Identify which cell holds the provided text, then report its [X, Y] central coordinate. 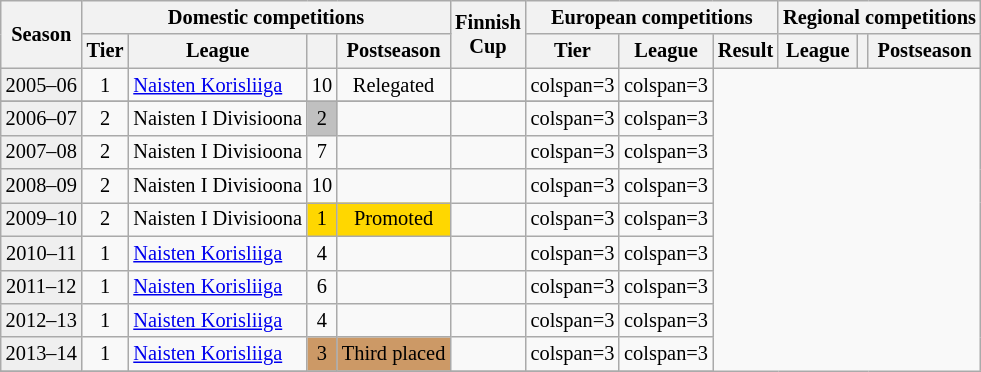
2009–10 [42, 219]
3 [322, 354]
Domestic competitions [266, 17]
Third placed [394, 354]
2007–08 [42, 152]
2010–11 [42, 253]
Relegated [394, 85]
Season [42, 34]
2013–14 [42, 354]
Finnish Cup [488, 34]
6 [322, 287]
7 [322, 152]
European competitions [652, 17]
Regional competitions [880, 17]
2011–12 [42, 287]
Result [746, 51]
Promoted [394, 219]
2005–06 [42, 85]
2006–07 [42, 118]
2012–13 [42, 320]
2008–09 [42, 186]
